Search for the cell housing the specified text and yield its (X, Y) center coordinate. 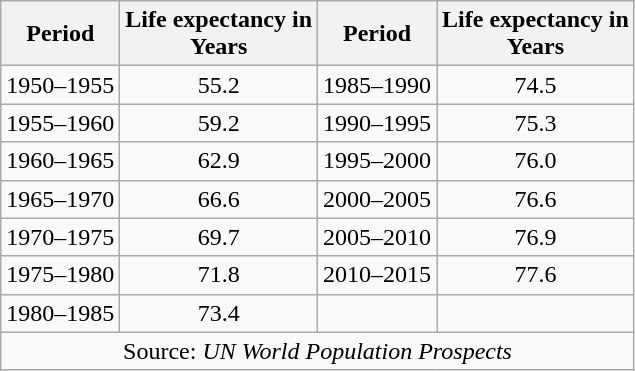
76.6 (536, 199)
66.6 (219, 199)
2000–2005 (378, 199)
76.0 (536, 161)
76.9 (536, 237)
77.6 (536, 275)
1960–1965 (60, 161)
1965–1970 (60, 199)
74.5 (536, 85)
2005–2010 (378, 237)
62.9 (219, 161)
1970–1975 (60, 237)
73.4 (219, 313)
55.2 (219, 85)
1990–1995 (378, 123)
59.2 (219, 123)
1980–1985 (60, 313)
1975–1980 (60, 275)
69.7 (219, 237)
2010–2015 (378, 275)
1985–1990 (378, 85)
Source: UN World Population Prospects (318, 351)
1995–2000 (378, 161)
71.8 (219, 275)
1955–1960 (60, 123)
75.3 (536, 123)
1950–1955 (60, 85)
